Find where the given text appears and provide that cell's center as [X, Y] coordinate. 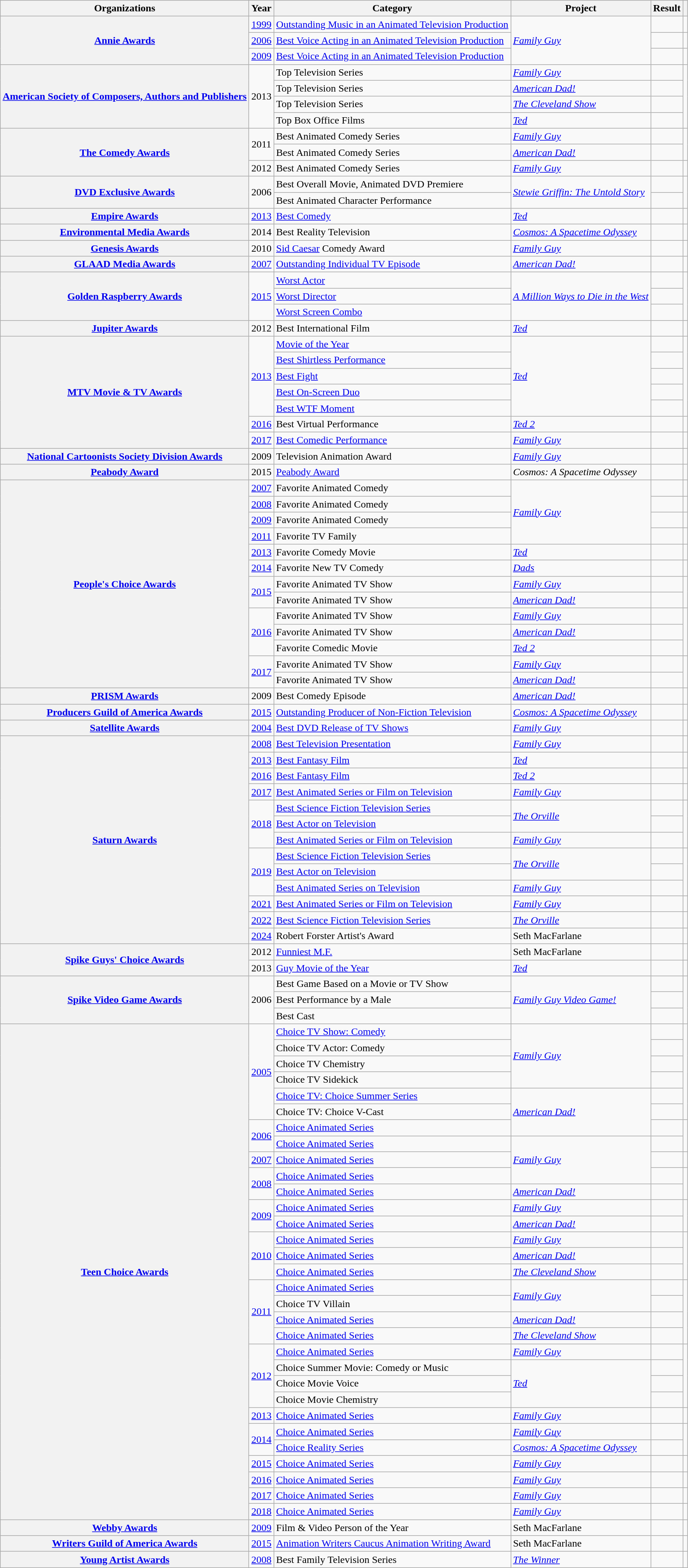
2022 [261, 920]
Category [393, 8]
2019 [261, 872]
Guy Movie of the Year [393, 968]
2004 [261, 728]
DVD Exclusive Awards [125, 192]
Best Overall Movie, Animated DVD Premiere [393, 184]
Choice TV Villain [393, 1304]
Best Comedic Performance [393, 440]
Favorite Comedic Movie [393, 648]
Favorite TV Family [393, 536]
Best Animated Series on Television [393, 888]
Best Virtual Performance [393, 424]
Best DVD Release of TV Shows [393, 728]
Funniest M.F. [393, 952]
A Million Ways to Die in the West [581, 296]
Dads [581, 568]
Satellite Awards [125, 728]
Choice TV Chemistry [393, 1064]
Stewie Griffin: The Untold Story [581, 192]
Worst Actor [393, 280]
Spike Guys' Choice Awards [125, 960]
Best Shirtless Performance [393, 360]
Best Game Based on a Movie or TV Show [393, 984]
The Winner [581, 1560]
Result [667, 8]
Writers Guild of America Awards [125, 1544]
2005 [261, 1072]
Best Performance by a Male [393, 1000]
Outstanding Music in an Animated Television Production [393, 24]
Year [261, 8]
Choice TV: Choice Summer Series [393, 1096]
Spike Video Game Awards [125, 1000]
Best Family Television Series [393, 1560]
Organizations [125, 8]
Best WTF Moment [393, 408]
Genesis Awards [125, 248]
1999 [261, 24]
Best Cast [393, 1016]
Best Animated Character Performance [393, 200]
Annie Awards [125, 40]
Empire Awards [125, 216]
Best Reality Television [393, 232]
Best Comedy Episode [393, 696]
Animation Writers Caucus Animation Writing Award [393, 1544]
Choice Reality Series [393, 1447]
Worst Screen Combo [393, 312]
Robert Forster Artist's Award [393, 936]
Top Box Office Films [393, 120]
Webby Awards [125, 1528]
Television Animation Award [393, 456]
Choice Movie Chemistry [393, 1400]
Film & Video Person of the Year [393, 1528]
Choice Summer Movie: Comedy or Music [393, 1368]
Choice TV Actor: Comedy [393, 1048]
American Society of Composers, Authors and Publishers [125, 96]
2021 [261, 904]
Producers Guild of America Awards [125, 712]
Choice TV: Choice V-Cast [393, 1112]
Jupiter Awards [125, 328]
People's Choice Awards [125, 584]
Project [581, 8]
Best Comedy [393, 216]
National Cartoonists Society Division Awards [125, 456]
Favorite New TV Comedy [393, 568]
Golden Raspberry Awards [125, 296]
Choice Movie Voice [393, 1384]
The Comedy Awards [125, 152]
2024 [261, 936]
Outstanding Individual TV Episode [393, 264]
Best Television Presentation [393, 744]
Sid Caesar Comedy Award [393, 248]
GLAAD Media Awards [125, 264]
Young Artist Awards [125, 1560]
Teen Choice Awards [125, 1272]
Favorite Comedy Movie [393, 552]
Movie of the Year [393, 344]
Choice TV Show: Comedy [393, 1032]
Saturn Awards [125, 840]
Choice TV Sidekick [393, 1080]
Best On-Screen Duo [393, 392]
Family Guy Video Game! [581, 1000]
MTV Movie & TV Awards [125, 392]
Best Fight [393, 376]
Worst Director [393, 296]
Outstanding Producer of Non-Fiction Television [393, 712]
PRISM Awards [125, 696]
Best International Film [393, 328]
Environmental Media Awards [125, 232]
